Provide the [x, y] coordinate of the cell's center where the given text is located.  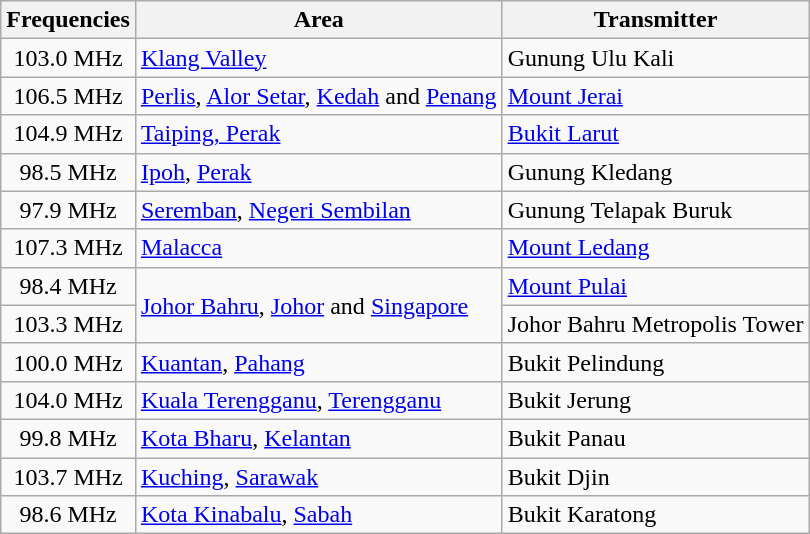
Area [318, 20]
Klang Valley [318, 58]
Ipoh, Perak [318, 172]
107.3 MHz [68, 248]
Bukit Jerung [656, 400]
Kota Bharu, Kelantan [318, 438]
Kota Kinabalu, Sabah [318, 515]
Perlis, Alor Setar, Kedah and Penang [318, 96]
103.7 MHz [68, 477]
Mount Pulai [656, 286]
103.3 MHz [68, 324]
Kuala Terengganu, Terengganu [318, 400]
Malacca [318, 248]
99.8 MHz [68, 438]
Bukit Djin [656, 477]
Bukit Larut [656, 134]
Kuching, Sarawak [318, 477]
Johor Bahru, Johor and Singapore [318, 305]
Gunung Telapak Buruk [656, 210]
Frequencies [68, 20]
Taiping, Perak [318, 134]
104.9 MHz [68, 134]
97.9 MHz [68, 210]
Transmitter [656, 20]
106.5 MHz [68, 96]
100.0 MHz [68, 362]
98.5 MHz [68, 172]
Bukit Pelindung [656, 362]
103.0 MHz [68, 58]
Mount Jerai [656, 96]
104.0 MHz [68, 400]
98.4 MHz [68, 286]
Seremban, Negeri Sembilan [318, 210]
Johor Bahru Metropolis Tower [656, 324]
Mount Ledang [656, 248]
Bukit Karatong [656, 515]
Kuantan, Pahang [318, 362]
Bukit Panau [656, 438]
Gunung Ulu Kali [656, 58]
Gunung Kledang [656, 172]
98.6 MHz [68, 515]
